Return the [X, Y] coordinate for the center point of the cell that contains the specified text.  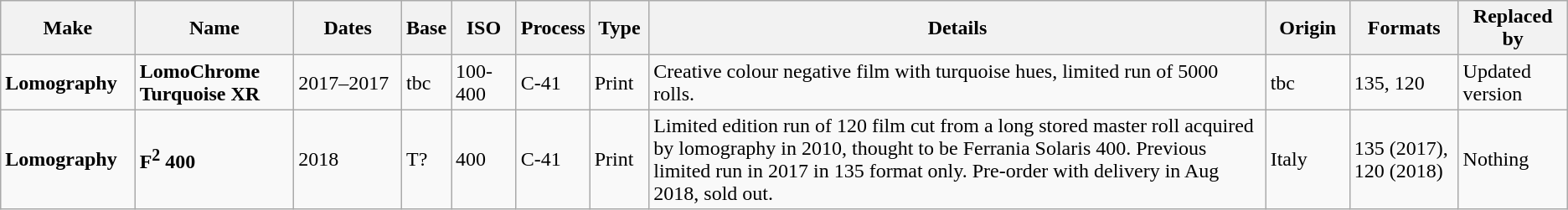
Dates [348, 28]
135 (2017), 120 (2018) [1404, 159]
Make [68, 28]
LomoChrome Turquoise XR [214, 82]
Nothing [1513, 159]
2017–2017 [348, 82]
100-400 [484, 82]
T? [427, 159]
135, 120 [1404, 82]
2018 [348, 159]
Name [214, 28]
Type [620, 28]
Base [427, 28]
Replaced by [1513, 28]
400 [484, 159]
Process [553, 28]
F2 400 [214, 159]
Updated version [1513, 82]
Formats [1404, 28]
ISO [484, 28]
Origin [1308, 28]
Italy [1308, 159]
Creative colour negative film with turquoise hues, limited run of 5000 rolls. [957, 82]
Details [957, 28]
